Detect which cell encompasses the target text, then output its (X, Y) center coordinate. 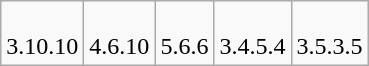
3.4.5.4 (252, 34)
3.10.10 (42, 34)
4.6.10 (120, 34)
3.5.3.5 (330, 34)
5.6.6 (184, 34)
